Determine the [X, Y] coordinate at the center of the cell enclosing the given text.  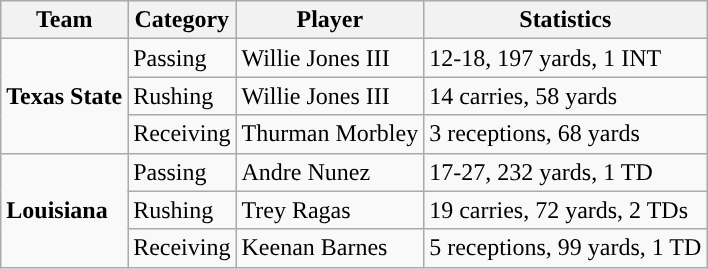
14 carries, 58 yards [566, 96]
5 receptions, 99 yards, 1 TD [566, 248]
Category [182, 20]
Trey Ragas [330, 210]
12-18, 197 yards, 1 INT [566, 58]
Thurman Morbley [330, 134]
Andre Nunez [330, 172]
Statistics [566, 20]
3 receptions, 68 yards [566, 134]
17-27, 232 yards, 1 TD [566, 172]
Keenan Barnes [330, 248]
Player [330, 20]
Texas State [64, 96]
19 carries, 72 yards, 2 TDs [566, 210]
Louisiana [64, 210]
Team [64, 20]
